From the cell containing the given text, extract its center point as (X, Y) coordinate. 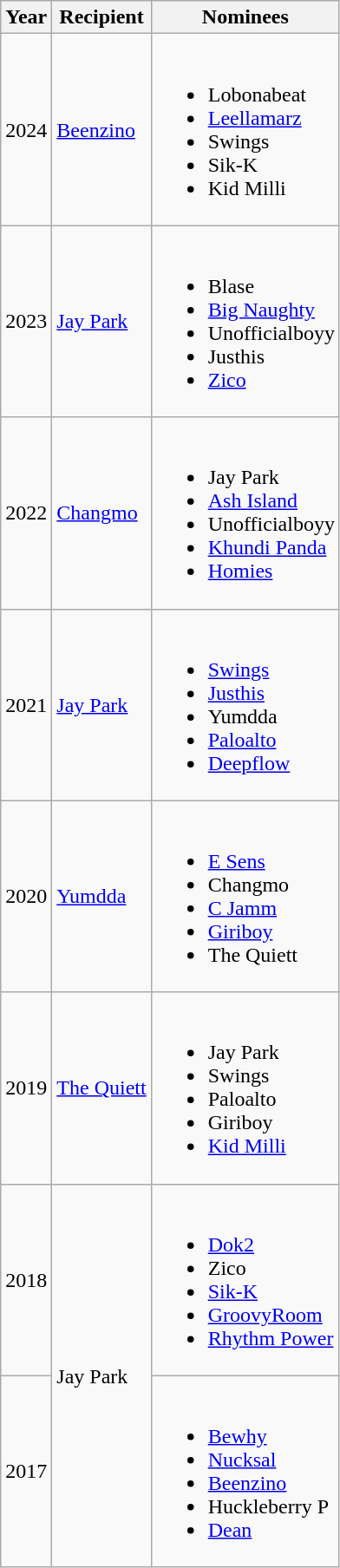
2018 (26, 1280)
Recipient (101, 17)
BlaseBig NaughtyUnofficialboyyJusthisZico (245, 321)
2022 (26, 513)
Beenzino (101, 130)
Nominees (245, 17)
2017 (26, 1471)
Year (26, 17)
2021 (26, 704)
Dok2ZicoSik-KGroovyRoomRhythm Power (245, 1280)
BewhyNucksalBeenzinoHuckleberry PDean (245, 1471)
Jay ParkSwingsPaloaltoGiriboyKid Milli (245, 1088)
2024 (26, 130)
The Quiett (101, 1088)
2023 (26, 321)
Changmo (101, 513)
Jay ParkAsh IslandUnofficialboyyKhundi PandaHomies (245, 513)
2020 (26, 897)
LobonabeatLeellamarzSwingsSik-KKid Milli (245, 130)
Yumdda (101, 897)
2019 (26, 1088)
SwingsJusthisYumddaPaloaltoDeepflow (245, 704)
E SensChangmoC JammGiriboyThe Quiett (245, 897)
